From the cell containing the given text, extract its center point as [x, y] coordinate. 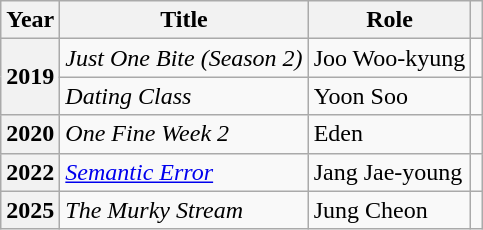
Dating Class [184, 96]
2025 [30, 210]
Year [30, 20]
Just One Bite (Season 2) [184, 58]
The Murky Stream [184, 210]
Role [390, 20]
Jang Jae-young [390, 172]
Title [184, 20]
Yoon Soo [390, 96]
One Fine Week 2 [184, 134]
2020 [30, 134]
2019 [30, 77]
Joo Woo-kyung [390, 58]
Jung Cheon [390, 210]
2022 [30, 172]
Semantic Error [184, 172]
Eden [390, 134]
